Scan for the cell matching the given text and deliver its [x, y] coordinate at center. 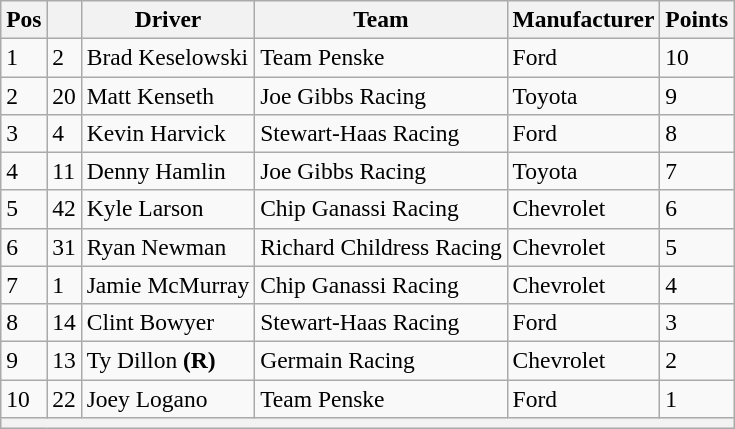
Ryan Newman [168, 247]
Ty Dillon (R) [168, 360]
Team [381, 19]
Driver [168, 19]
Points [697, 19]
Kyle Larson [168, 209]
Manufacturer [584, 19]
Matt Kenseth [168, 95]
20 [64, 95]
14 [64, 322]
31 [64, 247]
13 [64, 360]
Kevin Harvick [168, 133]
Brad Keselowski [168, 57]
Germain Racing [381, 360]
Richard Childress Racing [381, 247]
Jamie McMurray [168, 285]
Denny Hamlin [168, 171]
Joey Logano [168, 398]
Pos [24, 19]
42 [64, 209]
Clint Bowyer [168, 322]
22 [64, 398]
11 [64, 171]
